Pinpoint the cell where the given text exists, returning its [X, Y] midpoint coordinate. 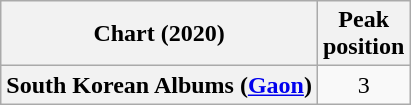
Chart (2020) [160, 34]
South Korean Albums (Gaon) [160, 85]
Peakposition [363, 34]
3 [363, 85]
